Provide the [X, Y] coordinate of the cell's center where the given text is located.  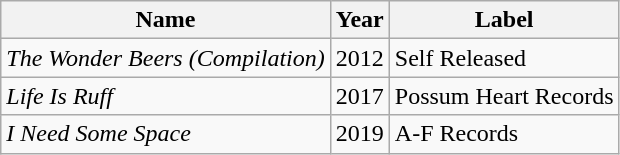
Possum Heart Records [504, 96]
I Need Some Space [166, 134]
Year [360, 20]
Name [166, 20]
2019 [360, 134]
A-F Records [504, 134]
Self Released [504, 58]
The Wonder Beers (Compilation) [166, 58]
2017 [360, 96]
Label [504, 20]
Life Is Ruff [166, 96]
2012 [360, 58]
